For the text-containing cell, return its midpoint in (x, y) coordinate format. 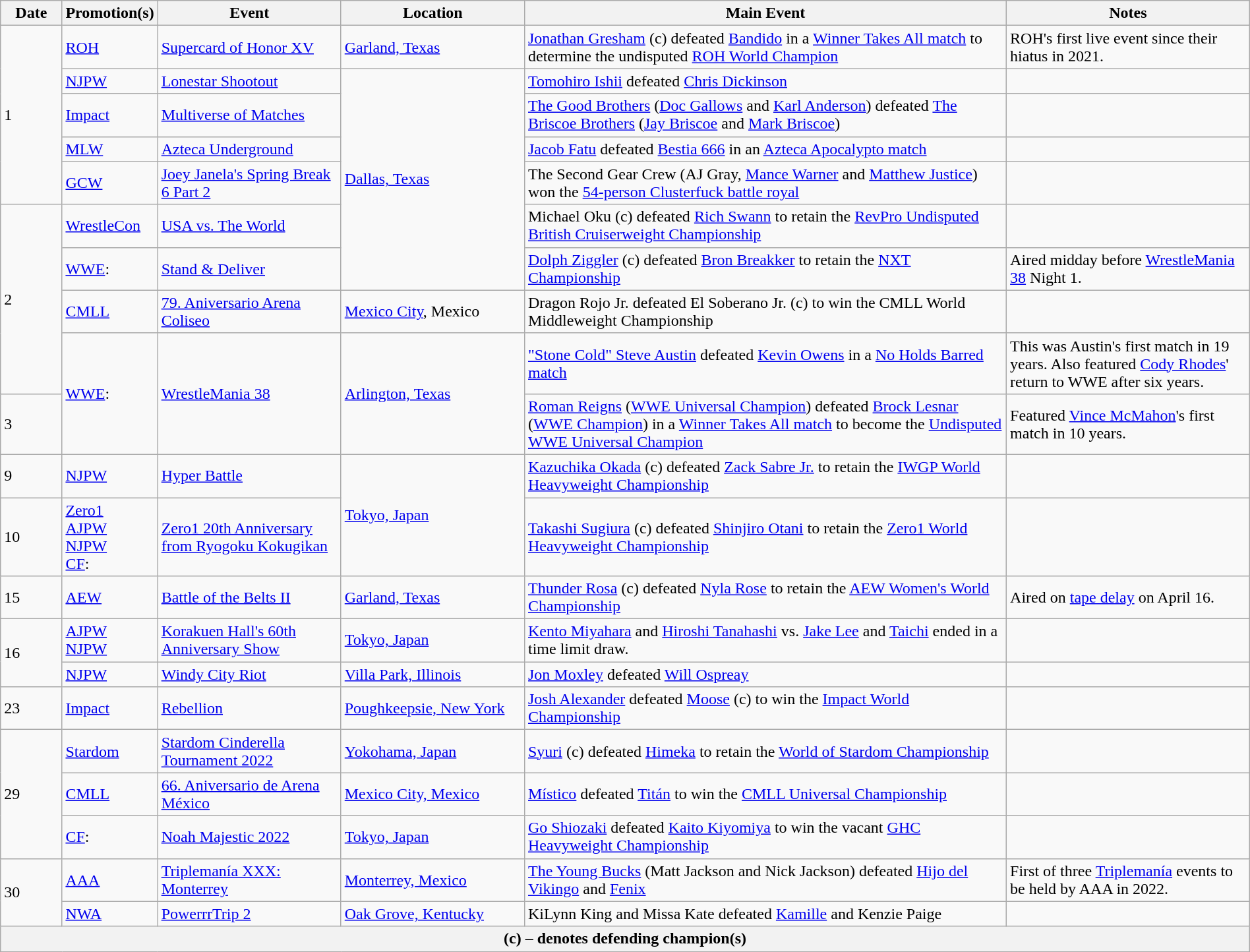
Villa Park, Illinois (432, 674)
Syuri (c) defeated Himeka to retain the World of Stardom Championship (765, 752)
Supercard of Honor XV (249, 47)
2 (32, 299)
Main Event (765, 13)
ROH (109, 47)
Josh Alexander defeated Moose (c) to win the Impact World Championship (765, 708)
Battle of the Belts II (249, 597)
Jon Moxley defeated Will Ospreay (765, 674)
16 (32, 653)
Aired midday before WrestleMania 38 Night 1. (1129, 269)
AJPWNJPW (109, 641)
MLW (109, 149)
CF: (109, 837)
Zero1 20th Anniversary from Ryogoku Kokugikan (249, 537)
Noah Majestic 2022 (249, 837)
Poughkeepsie, New York (432, 708)
"Stone Cold" Steve Austin defeated Kevin Owens in a No Holds Barred match (765, 363)
WrestleMania 38 (249, 394)
Stardom (109, 752)
Dragon Rojo Jr. defeated El Soberano Jr. (c) to win the CMLL World Middleweight Championship (765, 311)
Event (249, 13)
66. Aniversario de Arena México (249, 794)
The Second Gear Crew (AJ Gray, Mance Warner and Matthew Justice) won the 54-person Clusterfuck battle royal (765, 183)
Date (32, 13)
Kento Miyahara and Hiroshi Tanahashi vs. Jake Lee and Taichi ended in a time limit draw. (765, 641)
WrestleCon (109, 225)
Jacob Fatu defeated Bestia 666 in an Azteca Apocalypto match (765, 149)
Notes (1129, 13)
Zero1AJPWNJPWCF: (109, 537)
Lonestar Shootout (249, 81)
Azteca Underground (249, 149)
Arlington, Texas (432, 394)
Featured Vince McMahon's first match in 10 years. (1129, 424)
AEW (109, 597)
Yokohama, Japan (432, 752)
Windy City Riot (249, 674)
ROH's first live event since their hiatus in 2021. (1129, 47)
Stardom Cinderella Tournament 2022 (249, 752)
Triplemanía XXX: Monterrey (249, 879)
9 (32, 476)
The Good Brothers (Doc Gallows and Karl Anderson) defeated The Briscoe Brothers (Jay Briscoe and Mark Briscoe) (765, 115)
The Young Bucks (Matt Jackson and Nick Jackson) defeated Hijo del Vikingo and Fenix (765, 879)
Jonathan Gresham (c) defeated Bandido in a Winner Takes All match to determine the undisputed ROH World Champion (765, 47)
Aired on tape delay on April 16. (1129, 597)
Tomohiro Ishii defeated Chris Dickinson (765, 81)
Dolph Ziggler (c) defeated Bron Breakker to retain the NXT Championship (765, 269)
79. Aniversario Arena Coliseo (249, 311)
GCW (109, 183)
29 (32, 794)
15 (32, 597)
This was Austin's first match in 19 years. Also featured Cody Rhodes' return to WWE after six years. (1129, 363)
(c) – denotes defending champion(s) (625, 939)
Kazuchika Okada (c) defeated Zack Sabre Jr. to retain the IWGP World Heavyweight Championship (765, 476)
Hyper Battle (249, 476)
KiLynn King and Missa Kate defeated Kamille and Kenzie Paige (765, 914)
Dallas, Texas (432, 179)
3 (32, 424)
Multiverse of Matches (249, 115)
Monterrey, Mexico (432, 879)
Promotion(s) (109, 13)
Thunder Rosa (c) defeated Nyla Rose to retain the AEW Women's World Championship (765, 597)
Místico defeated Titán to win the CMLL Universal Championship (765, 794)
Takashi Sugiura (c) defeated Shinjiro Otani to retain the Zero1 World Heavyweight Championship (765, 537)
USA vs. The World (249, 225)
Rebellion (249, 708)
Oak Grove, Kentucky (432, 914)
Joey Janela's Spring Break 6 Part 2 (249, 183)
23 (32, 708)
PowerrrTrip 2 (249, 914)
AAA (109, 879)
Korakuen Hall's 60th Anniversary Show (249, 641)
Go Shiozaki defeated Kaito Kiyomiya to win the vacant GHC Heavyweight Championship (765, 837)
1 (32, 115)
NWA (109, 914)
10 (32, 537)
Michael Oku (c) defeated Rich Swann to retain the RevPro Undisputed British Cruiserweight Championship (765, 225)
30 (32, 893)
Stand & Deliver (249, 269)
Location (432, 13)
First of three Triplemanía events to be held by AAA in 2022. (1129, 879)
